Detect which cell encompasses the target text, then output its (x, y) center coordinate. 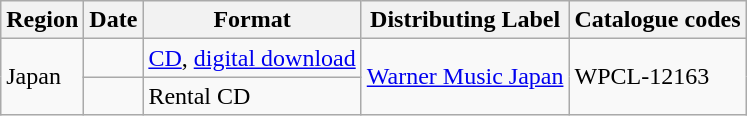
WPCL-12163 (658, 77)
Region (42, 20)
CD, digital download (252, 58)
Warner Music Japan (465, 77)
Date (114, 20)
Rental CD (252, 96)
Distributing Label (465, 20)
Format (252, 20)
Japan (42, 77)
Catalogue codes (658, 20)
